For the text-containing cell, return its midpoint in [x, y] coordinate format. 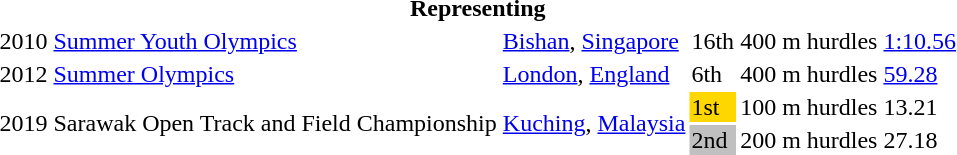
Sarawak Open Track and Field Championship [275, 124]
100 m hurdles [809, 107]
Kuching, Malaysia [594, 124]
Summer Olympics [275, 74]
2nd [713, 140]
Summer Youth Olympics [275, 41]
1st [713, 107]
London, England [594, 74]
16th [713, 41]
Bishan, Singapore [594, 41]
6th [713, 74]
200 m hurdles [809, 140]
